Scan for the cell matching the given text and deliver its [x, y] coordinate at center. 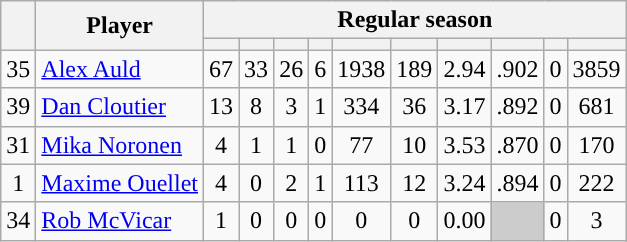
Dan Cloutier [120, 107]
67 [222, 69]
39 [18, 107]
681 [596, 107]
3.53 [464, 145]
1938 [362, 69]
13 [222, 107]
Rob McVicar [120, 221]
31 [18, 145]
222 [596, 183]
2.94 [464, 69]
189 [414, 69]
77 [362, 145]
Mika Noronen [120, 145]
3.24 [464, 183]
.902 [518, 69]
2 [292, 183]
0.00 [464, 221]
8 [256, 107]
36 [414, 107]
Maxime Ouellet [120, 183]
Regular season [416, 20]
334 [362, 107]
6 [320, 69]
26 [292, 69]
34 [18, 221]
.894 [518, 183]
3.17 [464, 107]
3859 [596, 69]
.892 [518, 107]
.870 [518, 145]
Player [120, 26]
12 [414, 183]
Alex Auld [120, 69]
35 [18, 69]
113 [362, 183]
10 [414, 145]
33 [256, 69]
170 [596, 145]
